Extract the (x, y) coordinate from the center of the cell holding the provided text.  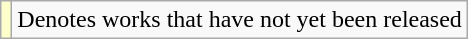
Denotes works that have not yet been released (240, 20)
